Pinpoint the cell where the given text exists, returning its [X, Y] midpoint coordinate. 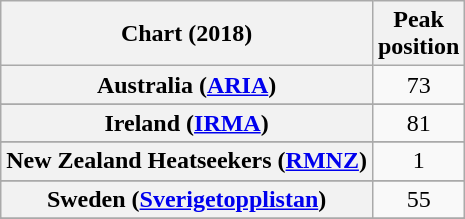
1 [418, 161]
Chart (2018) [187, 34]
Peak position [418, 34]
81 [418, 123]
Sweden (Sverigetopplistan) [187, 199]
55 [418, 199]
Ireland (IRMA) [187, 123]
73 [418, 85]
Australia (ARIA) [187, 85]
New Zealand Heatseekers (RMNZ) [187, 161]
